Find where the given text appears and provide that cell's center as (x, y) coordinate. 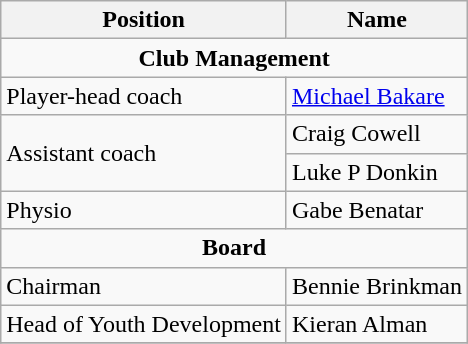
Club Management (234, 58)
Board (234, 248)
Bennie Brinkman (376, 286)
Gabe Benatar (376, 210)
Name (376, 20)
Assistant coach (144, 153)
Luke P Donkin (376, 172)
Physio (144, 210)
Kieran Alman (376, 324)
Position (144, 20)
Head of Youth Development (144, 324)
Michael Bakare (376, 96)
Chairman (144, 286)
Craig Cowell (376, 134)
Player-head coach (144, 96)
